Provide the (x, y) coordinate of the cell's center where the given text is located.  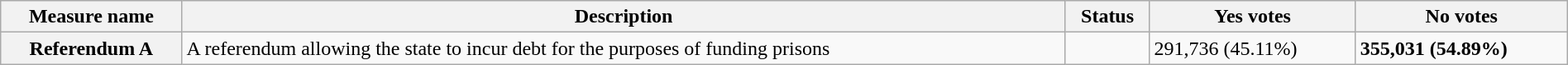
Description (624, 17)
Measure name (91, 17)
No votes (1461, 17)
Status (1107, 17)
A referendum allowing the state to incur debt for the purposes of funding prisons (624, 48)
Yes votes (1252, 17)
355,031 (54.89%) (1461, 48)
291,736 (45.11%) (1252, 48)
Referendum A (91, 48)
